Capture the cell that displays the provided text and extract its (X, Y) central coordinate. 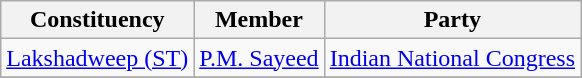
Lakshadweep (ST) (98, 58)
Party (452, 20)
Constituency (98, 20)
P.M. Sayeed (259, 58)
Indian National Congress (452, 58)
Member (259, 20)
